Detect which cell encompasses the target text, then output its (x, y) center coordinate. 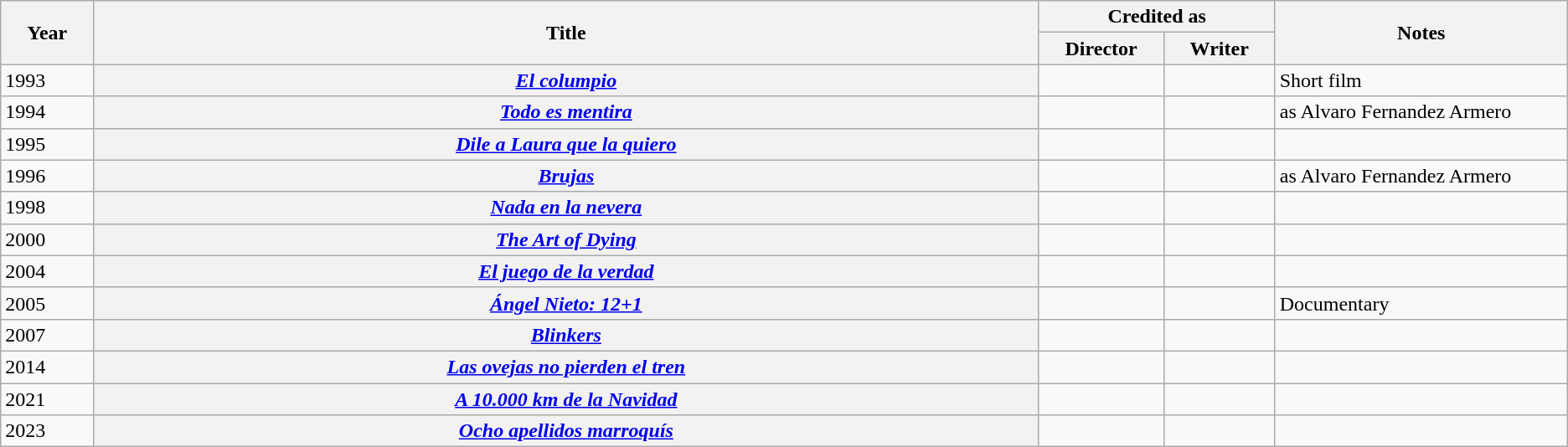
2014 (47, 367)
Year (47, 33)
2007 (47, 335)
A 10.000 km de la Navidad (566, 399)
Las ovejas no pierden el tren (566, 367)
1993 (47, 80)
The Art of Dying (566, 239)
Nada en la nevera (566, 208)
2005 (47, 303)
2004 (47, 271)
2000 (47, 239)
Documentary (1421, 303)
1996 (47, 176)
Dile a Laura que la quiero (566, 144)
El columpio (566, 80)
El juego de la verdad (566, 271)
1994 (47, 112)
Title (566, 33)
2021 (47, 399)
Credited as (1157, 17)
Todo es mentira (566, 112)
Director (1101, 49)
2023 (47, 431)
Blinkers (566, 335)
Ángel Nieto: 12+1 (566, 303)
1995 (47, 144)
Writer (1220, 49)
Ocho apellidos marroquís (566, 431)
Brujas (566, 176)
Short film (1421, 80)
1998 (47, 208)
Notes (1421, 33)
